From the cell containing the given text, extract its center point as [X, Y] coordinate. 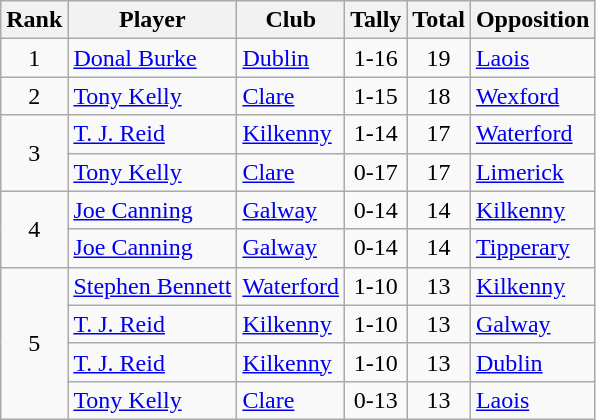
2 [34, 96]
Tipperary [532, 248]
1-14 [376, 134]
Tally [376, 20]
3 [34, 153]
Rank [34, 20]
18 [439, 96]
Stephen Bennett [152, 286]
Opposition [532, 20]
4 [34, 229]
1-15 [376, 96]
1-16 [376, 58]
Limerick [532, 172]
Wexford [532, 96]
Donal Burke [152, 58]
0-13 [376, 400]
Club [291, 20]
Player [152, 20]
5 [34, 343]
Total [439, 20]
0-17 [376, 172]
19 [439, 58]
1 [34, 58]
